For the text-containing cell, return its midpoint in [x, y] coordinate format. 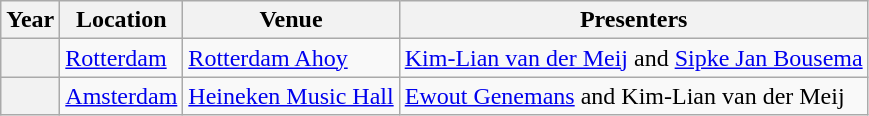
Amsterdam [122, 96]
Venue [291, 20]
Kim-Lian van der Meij and Sipke Jan Bousema [634, 58]
Year [30, 20]
Rotterdam [122, 58]
Ewout Genemans and Kim-Lian van der Meij [634, 96]
Presenters [634, 20]
Rotterdam Ahoy [291, 58]
Location [122, 20]
Heineken Music Hall [291, 96]
